Provide the (x, y) coordinate of the cell's center where the given text is located.  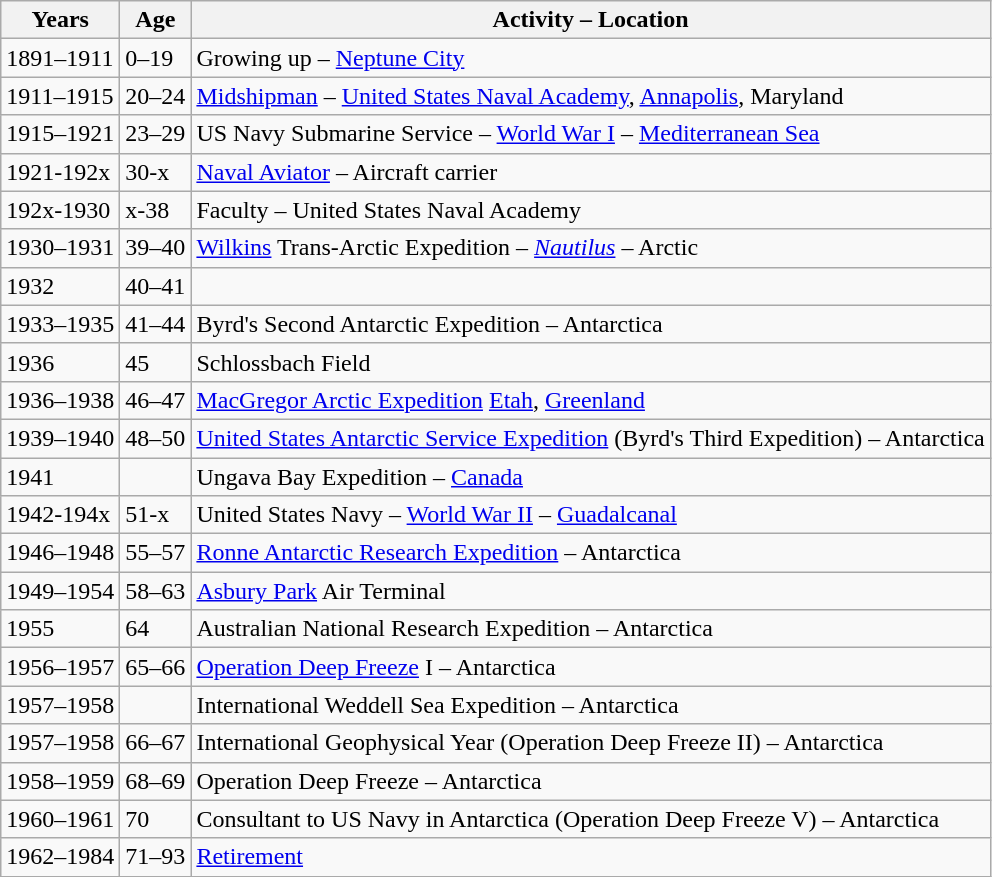
71–93 (156, 857)
1946–1948 (60, 553)
1955 (60, 629)
1930–1931 (60, 248)
Operation Deep Freeze I – Antarctica (590, 667)
68–69 (156, 781)
30-x (156, 172)
Ronne Antarctic Research Expedition – Antarctica (590, 553)
55–57 (156, 553)
1915–1921 (60, 134)
Byrd's Second Antarctic Expedition – Antarctica (590, 324)
United States Antarctic Service Expedition (Byrd's Third Expedition) – Antarctica (590, 438)
Naval Aviator – Aircraft carrier (590, 172)
1891–1911 (60, 58)
x-38 (156, 210)
1956–1957 (60, 667)
48–50 (156, 438)
Activity – Location (590, 20)
41–44 (156, 324)
Schlossbach Field (590, 362)
Growing up – Neptune City (590, 58)
US Navy Submarine Service – World War I – Mediterranean Sea (590, 134)
1941 (60, 477)
1911–1915 (60, 96)
Australian National Research Expedition – Antarctica (590, 629)
Consultant to US Navy in Antarctica (Operation Deep Freeze V) – Antarctica (590, 819)
Wilkins Trans-Arctic Expedition – Nautilus – Arctic (590, 248)
51-x (156, 515)
65–66 (156, 667)
Midshipman – United States Naval Academy, Annapolis, Maryland (590, 96)
Ungava Bay Expedition – Canada (590, 477)
1960–1961 (60, 819)
1942-194x (60, 515)
46–47 (156, 400)
192x-1930 (60, 210)
40–41 (156, 286)
64 (156, 629)
23–29 (156, 134)
45 (156, 362)
United States Navy – World War II – Guadalcanal (590, 515)
1921-192x (60, 172)
International Geophysical Year (Operation Deep Freeze II) – Antarctica (590, 743)
Operation Deep Freeze – Antarctica (590, 781)
66–67 (156, 743)
Retirement (590, 857)
Faculty – United States Naval Academy (590, 210)
20–24 (156, 96)
1949–1954 (60, 591)
MacGregor Arctic Expedition Etah, Greenland (590, 400)
1962–1984 (60, 857)
International Weddell Sea Expedition – Antarctica (590, 705)
0–19 (156, 58)
58–63 (156, 591)
70 (156, 819)
1932 (60, 286)
1939–1940 (60, 438)
1958–1959 (60, 781)
1933–1935 (60, 324)
Years (60, 20)
Age (156, 20)
1936–1938 (60, 400)
1936 (60, 362)
39–40 (156, 248)
Asbury Park Air Terminal (590, 591)
